Output the [x, y] coordinate of the center of the cell containing the given text.  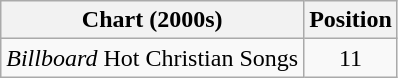
Position [351, 20]
Billboard Hot Christian Songs [152, 58]
11 [351, 58]
Chart (2000s) [152, 20]
